Find where the given text appears and provide that cell's center as (X, Y) coordinate. 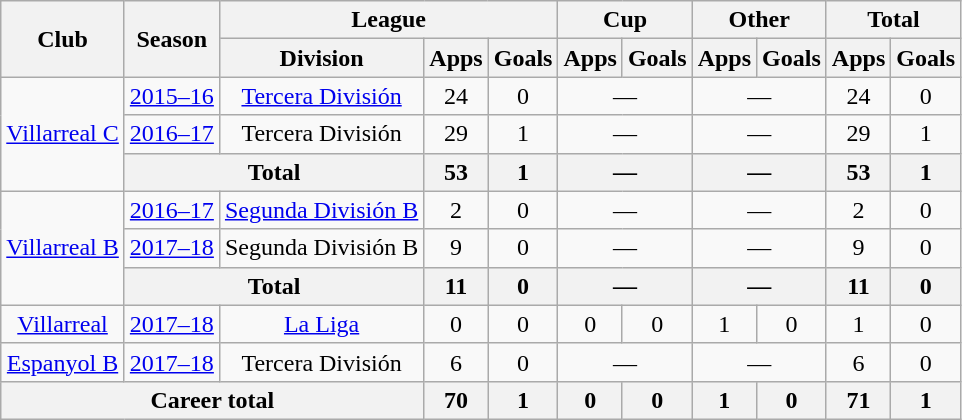
Career total (212, 400)
Other (759, 20)
2015–16 (172, 96)
Club (63, 39)
71 (858, 400)
Season (172, 39)
Villarreal (63, 324)
Espanyol B (63, 362)
Villarreal C (63, 134)
League (388, 20)
70 (456, 400)
La Liga (321, 324)
Cup (625, 20)
Villarreal B (63, 248)
Division (321, 58)
